Find where the given text appears and provide that cell's center as [x, y] coordinate. 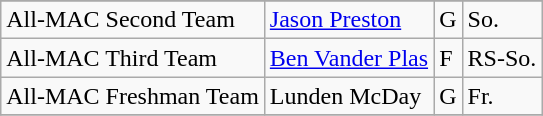
So. [502, 20]
All-MAC Second Team [133, 20]
F [448, 58]
All-MAC Third Team [133, 58]
RS-So. [502, 58]
All-MAC Freshman Team [133, 96]
Jason Preston [348, 20]
Ben Vander Plas [348, 58]
Lunden McDay [348, 96]
Fr. [502, 96]
